Output the [x, y] coordinate of the center of the cell containing the given text.  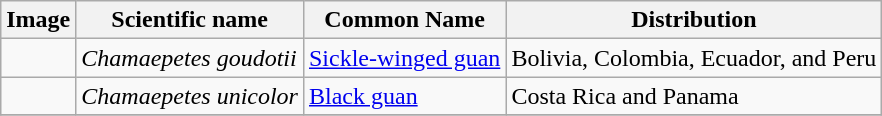
Image [38, 20]
Chamaepetes unicolor [190, 96]
Black guan [404, 96]
Scientific name [190, 20]
Costa Rica and Panama [694, 96]
Bolivia, Colombia, Ecuador, and Peru [694, 58]
Distribution [694, 20]
Sickle-winged guan [404, 58]
Common Name [404, 20]
Chamaepetes goudotii [190, 58]
